Detect which cell encompasses the target text, then output its [X, Y] center coordinate. 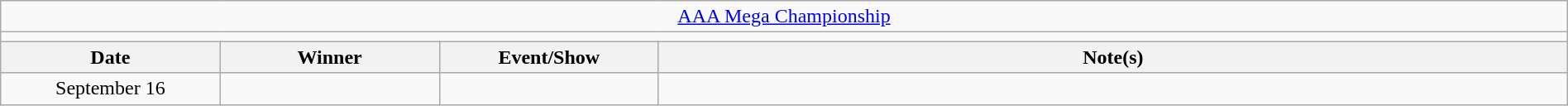
Event/Show [549, 57]
AAA Mega Championship [784, 17]
September 16 [111, 89]
Date [111, 57]
Note(s) [1113, 57]
Winner [329, 57]
